For the text-containing cell, return its midpoint in [x, y] coordinate format. 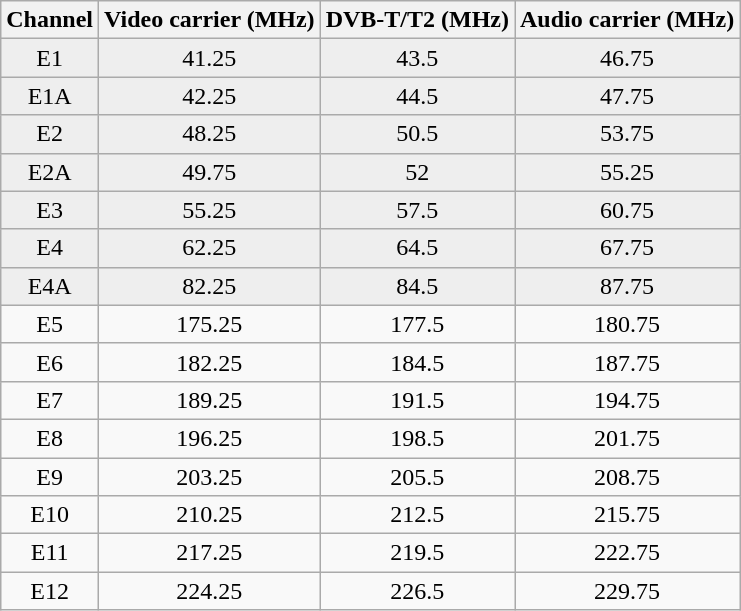
187.75 [626, 362]
48.25 [210, 134]
62.25 [210, 248]
210.25 [210, 515]
177.5 [417, 324]
198.5 [417, 438]
47.75 [626, 96]
E1A [50, 96]
222.75 [626, 553]
E1 [50, 58]
201.75 [626, 438]
43.5 [417, 58]
E7 [50, 400]
E5 [50, 324]
53.75 [626, 134]
Channel [50, 20]
E2A [50, 172]
203.25 [210, 477]
44.5 [417, 96]
64.5 [417, 248]
Video carrier (MHz) [210, 20]
49.75 [210, 172]
215.75 [626, 515]
46.75 [626, 58]
67.75 [626, 248]
191.5 [417, 400]
229.75 [626, 591]
224.25 [210, 591]
196.25 [210, 438]
E6 [50, 362]
41.25 [210, 58]
82.25 [210, 286]
E12 [50, 591]
E4 [50, 248]
182.25 [210, 362]
194.75 [626, 400]
212.5 [417, 515]
205.5 [417, 477]
219.5 [417, 553]
217.25 [210, 553]
52 [417, 172]
180.75 [626, 324]
DVB-T/T2 (MHz) [417, 20]
E11 [50, 553]
57.5 [417, 210]
E4A [50, 286]
Audio carrier (MHz) [626, 20]
E9 [50, 477]
189.25 [210, 400]
175.25 [210, 324]
E2 [50, 134]
E3 [50, 210]
208.75 [626, 477]
E8 [50, 438]
87.75 [626, 286]
42.25 [210, 96]
60.75 [626, 210]
84.5 [417, 286]
184.5 [417, 362]
226.5 [417, 591]
E10 [50, 515]
50.5 [417, 134]
